Detect which cell encompasses the target text, then output its (x, y) center coordinate. 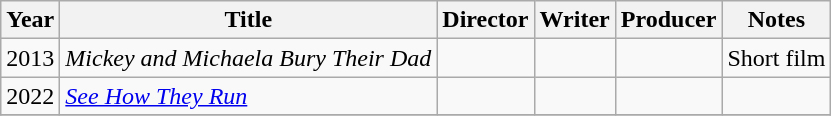
Writer (574, 20)
Year (30, 20)
Notes (776, 20)
Mickey and Michaela Bury Their Dad (248, 58)
Title (248, 20)
2022 (30, 96)
Producer (668, 20)
Director (486, 20)
See How They Run (248, 96)
2013 (30, 58)
Short film (776, 58)
